Output the [x, y] coordinate of the center of the cell containing the given text.  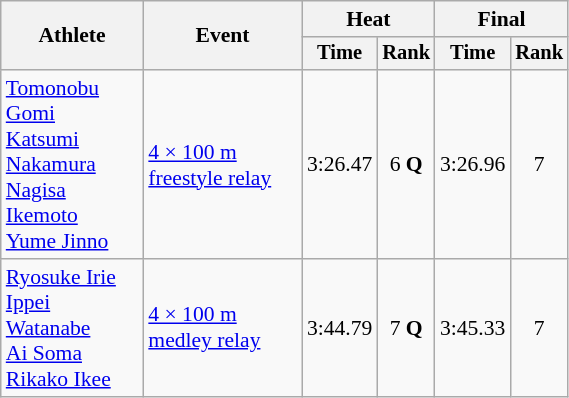
3:26.96 [472, 164]
3:26.47 [340, 164]
Ryosuke IrieIppei WatanabeAi Soma Rikako Ikee [72, 328]
7 Q [406, 328]
Tomonobu Gomi Katsumi Nakamura Nagisa Ikemoto Yume Jinno [72, 164]
6 Q [406, 164]
Final [502, 19]
3:44.79 [340, 328]
4 × 100 m medley relay [222, 328]
Heat [368, 19]
3:45.33 [472, 328]
Event [222, 36]
4 × 100 m freestyle relay [222, 164]
Athlete [72, 36]
